Detect which cell encompasses the target text, then output its [x, y] center coordinate. 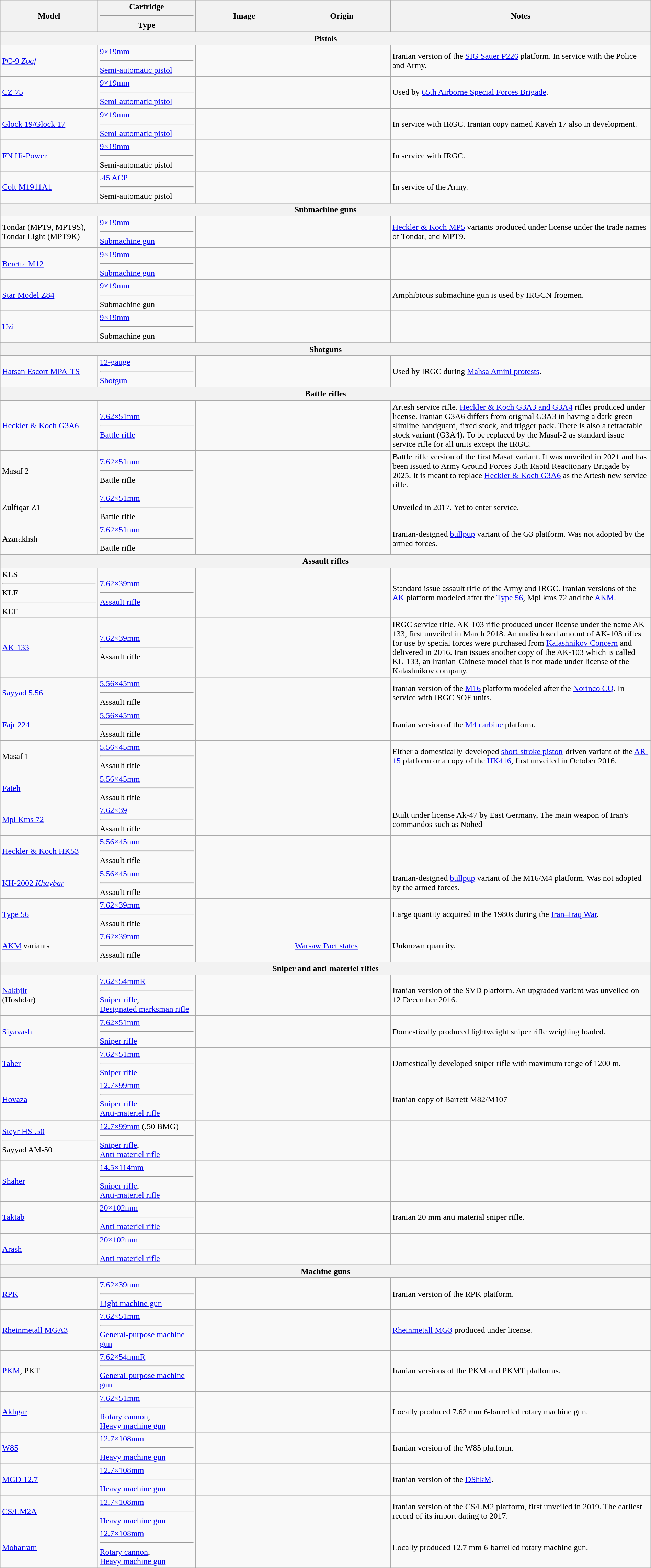
14.5×114mm Sniper rifle,Anti-materiel rifle [147, 1181]
Sayyad 5.56 [49, 693]
Beretta M12 [49, 263]
In service of the Army. [521, 187]
Heckler & Koch MP5 variants produced under license under the trade names of Tondar, and MPT9. [521, 232]
Iranian version of the W85 platform. [521, 1448]
Origin [342, 16]
Image [244, 16]
Either a domestically-developed short-stroke piston-driven variant of the AR-15 platform or a copy of the HK416, first unveiled in October 2016. [521, 756]
In service with IRGC. Iranian copy named Kaveh 17 also in development. [521, 124]
Iranian copy of Barrett M82/M107 [521, 1100]
Iranian version of the SVD platform. An upgraded variant was unveiled on 12 December 2016. [521, 995]
Moharram [49, 1547]
Uzi [49, 327]
7.62×54mmR General-purpose machine gun [147, 1371]
PC-9 Zoaf [49, 61]
12.7×99mm (.50 BMG) Sniper rifle,Anti-materiel rifle [147, 1140]
Colt M1911A1 [49, 187]
Hatsan Escort MPA-TS [49, 372]
Heckler & Koch HK53 [49, 851]
Large quantity acquired in the 1980s during the Iran–Iraq War. [521, 914]
Nakhjir(Hoshdar) [49, 995]
Arash [49, 1249]
Used by 65th Airborne Special Forces Brigade. [521, 92]
Hovaza [49, 1100]
W85 [49, 1448]
Unveiled in 2017. Yet to enter service. [521, 507]
Star Model Z84 [49, 295]
7.62×51mm General-purpose machine gun [147, 1330]
Iranian-designed bullpup variant of the G3 platform. Was not adopted by the armed forces. [521, 539]
Machine guns [325, 1271]
12.7×108mm Rotary cannon, Heavy machine gun [147, 1547]
Iranian version of the M16 platform modeled after the Norinco CQ. In service with IRGC SOF units. [521, 693]
Assault rifles [325, 561]
Mpi Kms 72 [49, 819]
.45 ACP Semi-automatic pistol [147, 187]
Used by IRGC during Mahsa Amini protests. [521, 372]
Amphibious submachine gun is used by IRGCN frogmen. [521, 295]
Unknown quantity. [521, 946]
Masaf 2 [49, 471]
Glock 19/Glock 17 [49, 124]
Type 56 [49, 914]
Shaher [49, 1181]
KLS KLF KLT [49, 593]
Notes [521, 16]
Warsaw Pact states [342, 946]
Iranian version of the CS/LM2 platform, first unveiled in 2019. The earliest record of its import dating to 2017. [521, 1511]
RPK [49, 1294]
Iranian version of the SIG Sauer P226 platform. In service with the Police and Army. [521, 61]
Siyavash [49, 1032]
Rheinmetall MGA3 [49, 1330]
Built under license Ak-47 by East Germany, The main weapon of Iran's commandos such as Nohed [521, 819]
Domestically produced lightweight sniper rifle weighing loaded. [521, 1032]
Iranian version of the RPK platform. [521, 1294]
Pistols [325, 38]
In service with IRGC. [521, 156]
CZ 75 [49, 92]
Model [49, 16]
Azarakhsh [49, 539]
Iranian versions of the PKM and PKMT platforms. [521, 1371]
Sniper and anti-materiel rifles [325, 968]
Submachine guns [325, 209]
Masaf 1 [49, 756]
Akhgar [49, 1412]
Fajr 224 [49, 725]
Iranian-designed bullpup variant of the M16/M4 platform. Was not adopted by the armed forces. [521, 883]
FN Hi-Power [49, 156]
Steyr HS .50 Sayyad AM-50 [49, 1140]
7.62×54mmR Sniper rifle,Designated marksman rifle [147, 995]
Tondar (MPT9, MPT9S), Tondar Light (MPT9K) [49, 232]
Domestically developed sniper rifle with maximum range of 1200 m. [521, 1063]
12.7×99mm Sniper rifleAnti-materiel rifle [147, 1100]
Iranian 20 mm anti material sniper rifle. [521, 1217]
Cartridge Type [147, 16]
Taher [49, 1063]
AKM variants [49, 946]
7.62×39mm Light machine gun [147, 1294]
12-gauge Shotgun [147, 372]
PKM, PKT [49, 1371]
KH-2002 Khaybar [49, 883]
Heckler & Koch G3A6 [49, 425]
Taktab [49, 1217]
Iranian version of the DShkM. [521, 1480]
Shotguns [325, 349]
7.62×51mm Rotary cannon, Heavy machine gun [147, 1412]
Fateh [49, 788]
Standard issue assault rifle of the Army and IRGC. Iranian versions of the AK platform modeled after the Type 56, Mpi kms 72 and the AKM. [521, 593]
Locally produced 12.7 mm 6-barrelled rotary machine gun. [521, 1547]
Battle rifles [325, 394]
CS/LM2A [49, 1511]
7.62×39 Assault rifle [147, 819]
Zulfiqar Z1 [49, 507]
Locally produced 7.62 mm 6-barrelled rotary machine gun. [521, 1412]
MGD 12.7 [49, 1480]
AK-133 [49, 648]
Iranian version of the M4 carbine platform. [521, 725]
Rheinmetall MG3 produced under license. [521, 1330]
